Output the (X, Y) coordinate of the center of the cell containing the given text.  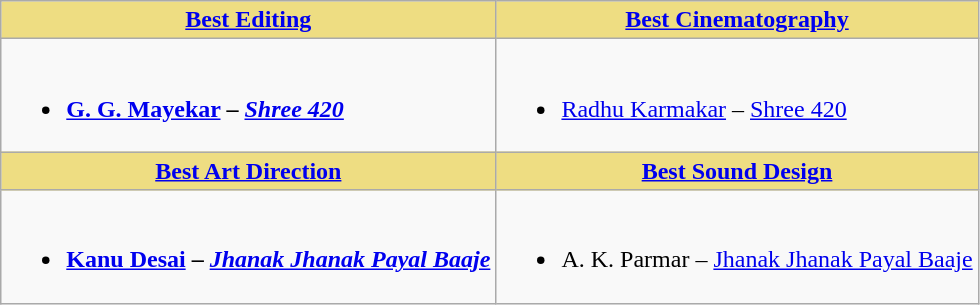
Kanu Desai – Jhanak Jhanak Payal Baaje (248, 246)
Best Art Direction (248, 171)
A. K. Parmar – Jhanak Jhanak Payal Baaje (737, 246)
Best Sound Design (737, 171)
Best Cinematography (737, 20)
Best Editing (248, 20)
G. G. Mayekar – Shree 420 (248, 96)
Radhu Karmakar – Shree 420 (737, 96)
